Output the (X, Y) coordinate of the center of the cell containing the given text.  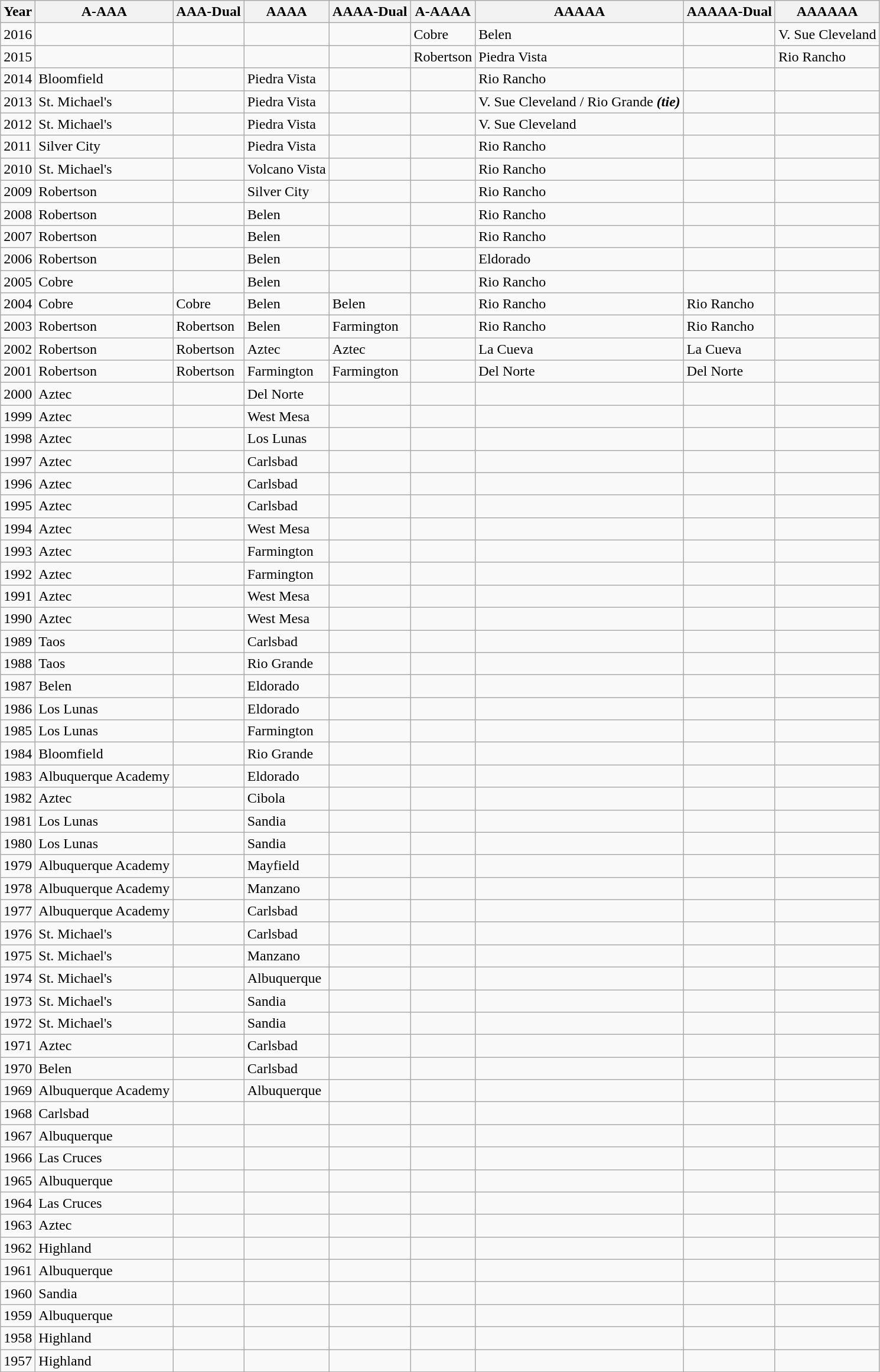
1989 (18, 641)
2015 (18, 57)
2014 (18, 79)
1964 (18, 1203)
1960 (18, 1293)
AAAAA-Dual (729, 12)
1957 (18, 1360)
Volcano Vista (286, 169)
2009 (18, 191)
1961 (18, 1270)
2001 (18, 371)
1981 (18, 821)
1970 (18, 1068)
1966 (18, 1158)
1988 (18, 664)
1979 (18, 866)
2003 (18, 327)
1983 (18, 776)
2004 (18, 304)
1977 (18, 911)
2006 (18, 259)
1958 (18, 1338)
A-AAA (104, 12)
2000 (18, 394)
1994 (18, 529)
AAA-Dual (208, 12)
AAAAAA (827, 12)
1971 (18, 1046)
1987 (18, 686)
Cibola (286, 799)
1963 (18, 1226)
Mayfield (286, 866)
2012 (18, 124)
1990 (18, 618)
1975 (18, 956)
1995 (18, 506)
1972 (18, 1024)
1965 (18, 1181)
2002 (18, 349)
2016 (18, 34)
1980 (18, 843)
1978 (18, 888)
1986 (18, 709)
1976 (18, 933)
1962 (18, 1248)
AAAA-Dual (370, 12)
1982 (18, 799)
2011 (18, 146)
1998 (18, 439)
1996 (18, 484)
1999 (18, 416)
1973 (18, 1001)
2008 (18, 214)
2005 (18, 282)
2013 (18, 102)
Year (18, 12)
2007 (18, 236)
V. Sue Cleveland / Rio Grande (tie) (580, 102)
1997 (18, 461)
1991 (18, 596)
AAAA (286, 12)
1959 (18, 1315)
1969 (18, 1091)
1984 (18, 754)
1985 (18, 731)
1968 (18, 1113)
AAAAA (580, 12)
A-AAAA (443, 12)
1993 (18, 551)
2010 (18, 169)
1992 (18, 573)
1967 (18, 1136)
1974 (18, 978)
